Return [x, y] of the center of cell containing provided text 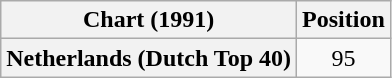
Chart (1991) [149, 20]
Position [344, 20]
95 [344, 58]
Netherlands (Dutch Top 40) [149, 58]
